Pinpoint the cell where the given text exists, returning its (x, y) midpoint coordinate. 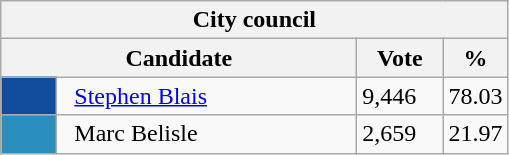
21.97 (476, 134)
78.03 (476, 96)
Vote (400, 58)
Stephen Blais (207, 96)
Candidate (179, 58)
% (476, 58)
Marc Belisle (207, 134)
2,659 (400, 134)
City council (254, 20)
9,446 (400, 96)
